Return the (X, Y) coordinate for the center point of the cell that contains the specified text.  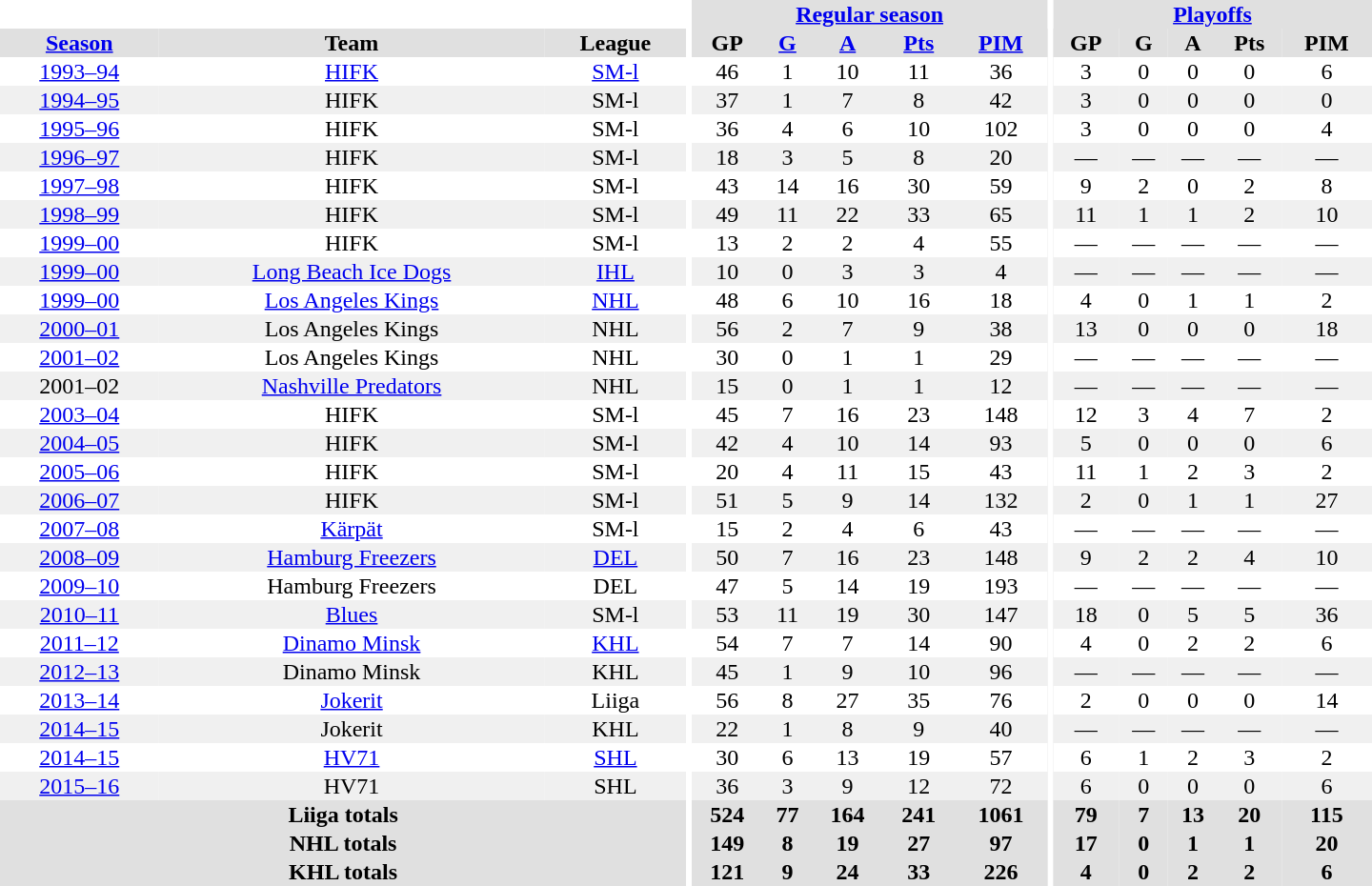
164 (848, 815)
149 (728, 843)
Kärpät (353, 529)
102 (1001, 129)
57 (1001, 757)
2000–01 (80, 329)
NHL totals (343, 843)
76 (1001, 700)
48 (728, 300)
53 (728, 614)
50 (728, 557)
1995–96 (80, 129)
IHL (615, 272)
97 (1001, 843)
49 (728, 214)
51 (728, 500)
115 (1326, 815)
1998–99 (80, 214)
226 (1001, 872)
241 (918, 815)
24 (848, 872)
2015–16 (80, 786)
29 (1001, 357)
96 (1001, 672)
1993–94 (80, 71)
Team (353, 43)
38 (1001, 329)
77 (788, 815)
League (615, 43)
2006–07 (80, 500)
Liiga totals (343, 815)
Season (80, 43)
147 (1001, 614)
1997–98 (80, 186)
40 (1001, 729)
193 (1001, 586)
524 (728, 815)
Liiga (615, 700)
2004–05 (80, 443)
2012–13 (80, 672)
35 (918, 700)
46 (728, 71)
47 (728, 586)
1996–97 (80, 157)
2010–11 (80, 614)
KHL totals (343, 872)
55 (1001, 243)
2007–08 (80, 529)
65 (1001, 214)
2011–12 (80, 643)
1994–95 (80, 100)
2009–10 (80, 586)
2013–14 (80, 700)
17 (1086, 843)
72 (1001, 786)
2003–04 (80, 414)
59 (1001, 186)
1061 (1001, 815)
2005–06 (80, 472)
132 (1001, 500)
Playoffs (1212, 14)
Nashville Predators (353, 386)
2008–09 (80, 557)
54 (728, 643)
Blues (353, 614)
90 (1001, 643)
93 (1001, 443)
Regular season (869, 14)
121 (728, 872)
Long Beach Ice Dogs (353, 272)
37 (728, 100)
79 (1086, 815)
